Identify which cell holds the provided text, then report its [x, y] central coordinate. 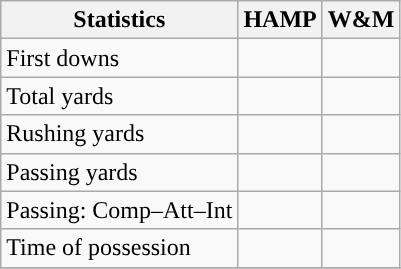
Time of possession [120, 248]
Passing: Comp–Att–Int [120, 210]
Statistics [120, 20]
HAMP [280, 20]
Total yards [120, 96]
W&M [361, 20]
Passing yards [120, 172]
First downs [120, 58]
Rushing yards [120, 134]
